Determine the (X, Y) coordinate at the center of the cell enclosing the given text.  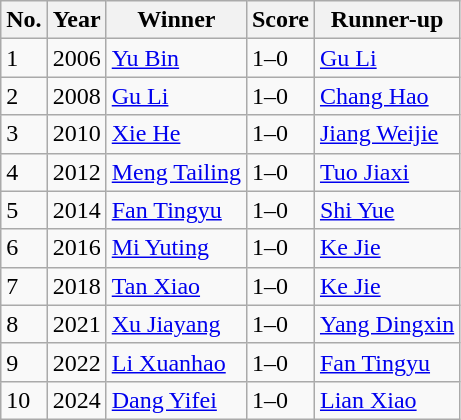
2024 (76, 400)
Winner (176, 20)
No. (24, 20)
2022 (76, 362)
2 (24, 96)
Xie He (176, 134)
Runner-up (386, 20)
Xu Jiayang (176, 324)
Tuo Jiaxi (386, 172)
Yang Dingxin (386, 324)
1 (24, 58)
2018 (76, 286)
Yu Bin (176, 58)
Meng Tailing (176, 172)
5 (24, 210)
Dang Yifei (176, 400)
8 (24, 324)
7 (24, 286)
Score (280, 20)
10 (24, 400)
2012 (76, 172)
Li Xuanhao (176, 362)
Jiang Weijie (386, 134)
Lian Xiao (386, 400)
2014 (76, 210)
4 (24, 172)
2008 (76, 96)
Shi Yue (386, 210)
3 (24, 134)
Year (76, 20)
9 (24, 362)
2006 (76, 58)
Tan Xiao (176, 286)
2010 (76, 134)
Chang Hao (386, 96)
6 (24, 248)
2016 (76, 248)
Mi Yuting (176, 248)
2021 (76, 324)
